Output the [X, Y] coordinate of the center of the cell containing the given text.  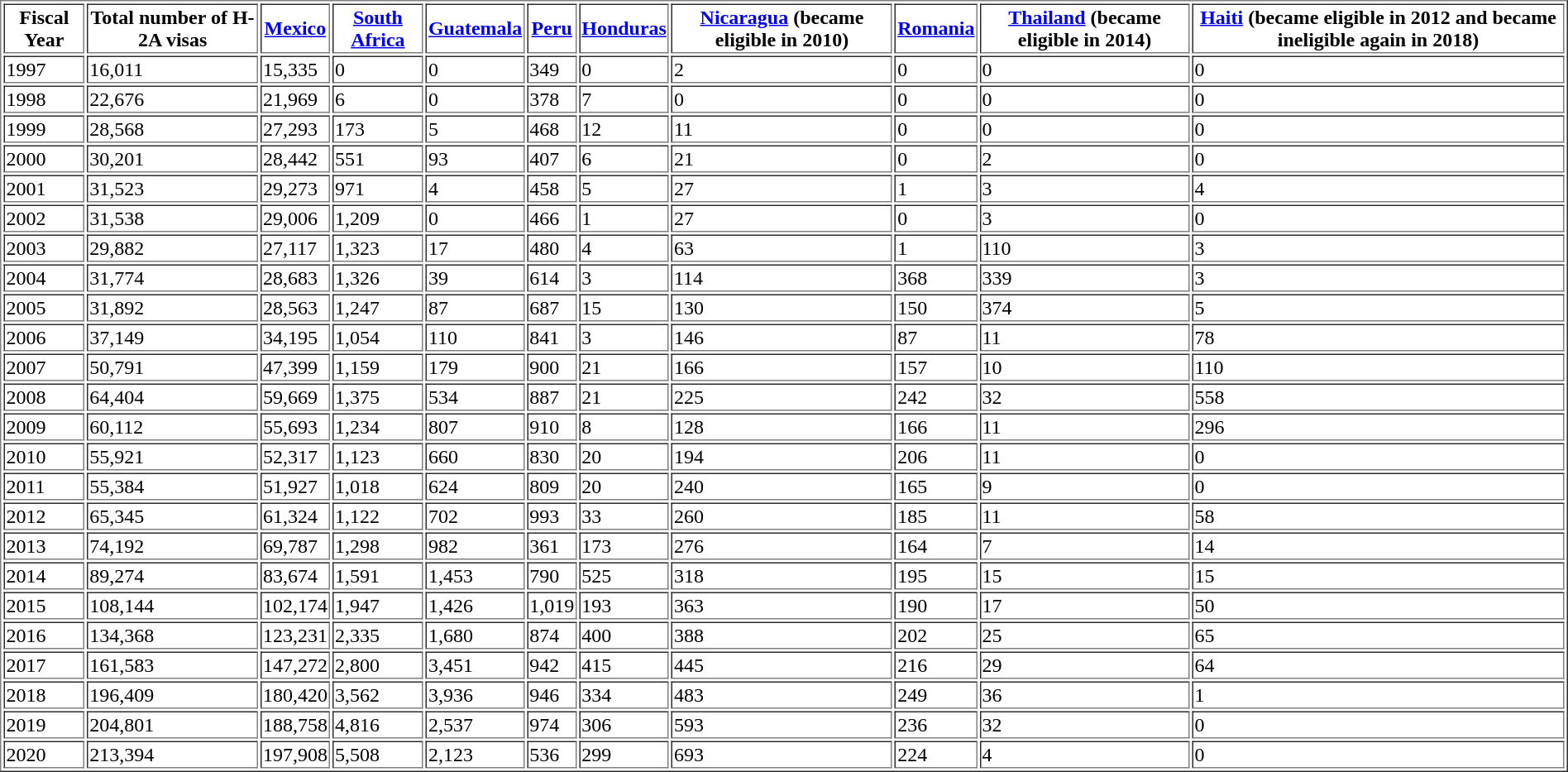
Total number of H-2A visas [172, 28]
15,335 [295, 70]
150 [936, 308]
400 [624, 635]
1997 [44, 70]
1,426 [475, 606]
Romania [936, 28]
887 [552, 397]
28,442 [295, 159]
193 [624, 606]
445 [782, 665]
1,234 [378, 427]
260 [782, 516]
2016 [44, 635]
206 [936, 457]
2,800 [378, 665]
2009 [44, 427]
790 [552, 576]
31,774 [172, 278]
1,453 [475, 576]
197,908 [295, 755]
25 [1085, 635]
2005 [44, 308]
2002 [44, 218]
2,335 [378, 635]
3,936 [475, 695]
4,816 [378, 725]
157 [936, 367]
276 [782, 546]
29,006 [295, 218]
534 [475, 397]
224 [936, 755]
225 [782, 397]
37,149 [172, 338]
3,562 [378, 695]
Haiti (became eligible in 2012 and became ineligible again in 2018) [1378, 28]
296 [1378, 427]
2011 [44, 487]
236 [936, 725]
407 [552, 159]
South Africa [378, 28]
Nicaragua (became eligible in 2010) [782, 28]
12 [624, 129]
194 [782, 457]
65,345 [172, 516]
593 [782, 725]
114 [782, 278]
47,399 [295, 367]
1,122 [378, 516]
1,209 [378, 218]
22,676 [172, 99]
Guatemala [475, 28]
1,247 [378, 308]
458 [552, 189]
58 [1378, 516]
213,394 [172, 755]
480 [552, 248]
64 [1378, 665]
1998 [44, 99]
134,368 [172, 635]
31,523 [172, 189]
195 [936, 576]
2003 [44, 248]
2000 [44, 159]
946 [552, 695]
2020 [44, 755]
89,274 [172, 576]
1,054 [378, 338]
10 [1085, 367]
190 [936, 606]
982 [475, 546]
807 [475, 427]
466 [552, 218]
249 [936, 695]
5,508 [378, 755]
146 [782, 338]
51,927 [295, 487]
2,123 [475, 755]
702 [475, 516]
368 [936, 278]
2006 [44, 338]
1,947 [378, 606]
179 [475, 367]
2015 [44, 606]
Fiscal Year [44, 28]
1,019 [552, 606]
Honduras [624, 28]
614 [552, 278]
2004 [44, 278]
161,583 [172, 665]
525 [624, 576]
1,680 [475, 635]
55,384 [172, 487]
64,404 [172, 397]
28,683 [295, 278]
388 [782, 635]
164 [936, 546]
1,326 [378, 278]
693 [782, 755]
558 [1378, 397]
2007 [44, 367]
27,293 [295, 129]
2001 [44, 189]
50 [1378, 606]
29,882 [172, 248]
1,591 [378, 576]
14 [1378, 546]
299 [624, 755]
468 [552, 129]
3,451 [475, 665]
130 [782, 308]
874 [552, 635]
52,317 [295, 457]
483 [782, 695]
536 [552, 755]
841 [552, 338]
180,420 [295, 695]
78 [1378, 338]
900 [552, 367]
334 [624, 695]
102,174 [295, 606]
61,324 [295, 516]
942 [552, 665]
2013 [44, 546]
687 [552, 308]
349 [552, 70]
1,298 [378, 546]
128 [782, 427]
31,892 [172, 308]
2012 [44, 516]
363 [782, 606]
65 [1378, 635]
306 [624, 725]
8 [624, 427]
29,273 [295, 189]
361 [552, 546]
1,018 [378, 487]
30,201 [172, 159]
993 [552, 516]
34,195 [295, 338]
2008 [44, 397]
33 [624, 516]
Peru [552, 28]
1,123 [378, 457]
147,272 [295, 665]
16,011 [172, 70]
242 [936, 397]
36 [1085, 695]
21,969 [295, 99]
339 [1085, 278]
2019 [44, 725]
28,568 [172, 129]
29 [1085, 665]
240 [782, 487]
27,117 [295, 248]
1,159 [378, 367]
108,144 [172, 606]
196,409 [172, 695]
318 [782, 576]
Thailand (became eligible in 2014) [1085, 28]
415 [624, 665]
910 [552, 427]
374 [1085, 308]
69,787 [295, 546]
974 [552, 725]
59,669 [295, 397]
185 [936, 516]
2018 [44, 695]
2017 [44, 665]
624 [475, 487]
1999 [44, 129]
31,538 [172, 218]
55,693 [295, 427]
1,323 [378, 248]
28,563 [295, 308]
2014 [44, 576]
2,537 [475, 725]
809 [552, 487]
660 [475, 457]
202 [936, 635]
216 [936, 665]
2010 [44, 457]
551 [378, 159]
123,231 [295, 635]
55,921 [172, 457]
1,375 [378, 397]
50,791 [172, 367]
Mexico [295, 28]
63 [782, 248]
378 [552, 99]
39 [475, 278]
971 [378, 189]
60,112 [172, 427]
204,801 [172, 725]
830 [552, 457]
83,674 [295, 576]
165 [936, 487]
188,758 [295, 725]
74,192 [172, 546]
93 [475, 159]
9 [1085, 487]
